Identify which cell holds the provided text, then report its (X, Y) central coordinate. 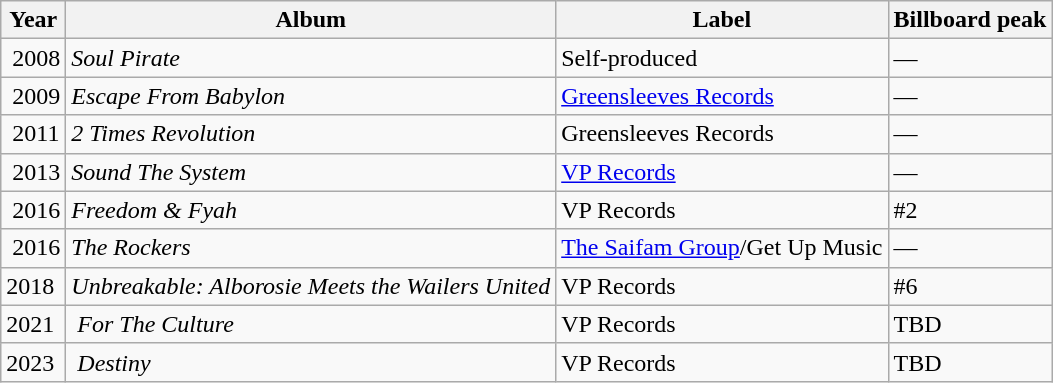
Label (722, 20)
2013 (34, 172)
2021 (34, 324)
Self-produced (722, 58)
Album (311, 20)
2009 (34, 96)
2018 (34, 286)
2008 (34, 58)
Sound The System (311, 172)
Escape From Babylon (311, 96)
For The Culture (311, 324)
The Rockers (311, 248)
Year (34, 20)
Billboard peak (970, 20)
Destiny (311, 362)
2 Times Revolution (311, 134)
#6 (970, 286)
2011 (34, 134)
The Saifam Group/Get Up Music (722, 248)
2023 (34, 362)
#2 (970, 210)
Freedom & Fyah (311, 210)
Soul Pirate (311, 58)
Unbreakable: Alborosie Meets the Wailers United (311, 286)
